For the text-containing cell, return its midpoint in (x, y) coordinate format. 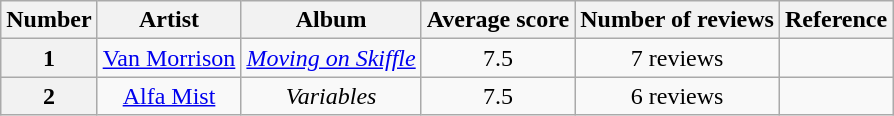
Average score (498, 20)
Alfa Mist (169, 96)
Number (49, 20)
Number of reviews (678, 20)
2 (49, 96)
Moving on Skiffle (331, 58)
Van Morrison (169, 58)
Artist (169, 20)
Variables (331, 96)
6 reviews (678, 96)
1 (49, 58)
7 reviews (678, 58)
Album (331, 20)
Reference (836, 20)
